For the text-containing cell, return its midpoint in (X, Y) coordinate format. 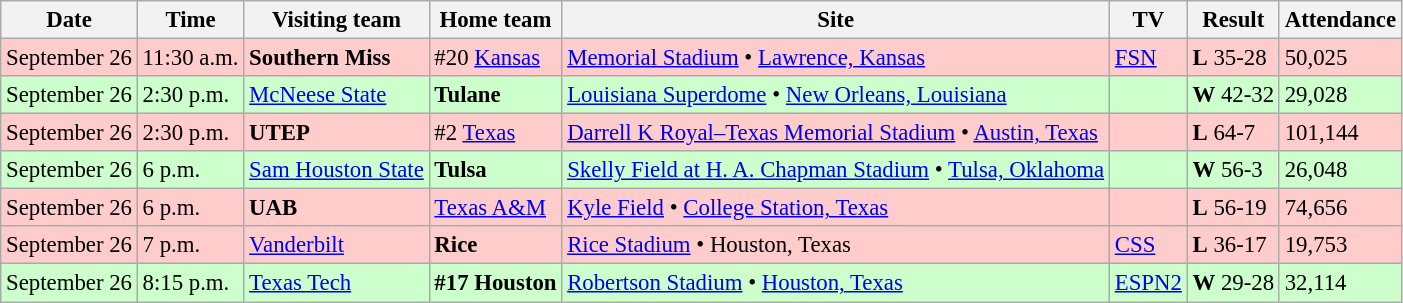
101,144 (1340, 133)
Texas A&M (496, 208)
7 p.m. (190, 245)
McNeese State (336, 95)
W 42-32 (1233, 95)
Memorial Stadium • Lawrence, Kansas (836, 58)
L 64-7 (1233, 133)
UAB (336, 208)
Result (1233, 20)
Time (190, 20)
Home team (496, 20)
Date (69, 20)
50,025 (1340, 58)
#2 Texas (496, 133)
11:30 a.m. (190, 58)
Vanderbilt (336, 245)
L 36-17 (1233, 245)
Robertson Stadium • Houston, Texas (836, 283)
TV (1148, 20)
32,114 (1340, 283)
#20 Kansas (496, 58)
Texas Tech (336, 283)
Louisiana Superdome • New Orleans, Louisiana (836, 95)
8:15 p.m. (190, 283)
26,048 (1340, 170)
UTEP (336, 133)
Sam Houston State (336, 170)
Tulsa (496, 170)
Kyle Field • College Station, Texas (836, 208)
Southern Miss (336, 58)
Rice Stadium • Houston, Texas (836, 245)
Rice (496, 245)
L 35-28 (1233, 58)
Tulane (496, 95)
Visiting team (336, 20)
74,656 (1340, 208)
Site (836, 20)
Skelly Field at H. A. Chapman Stadium • Tulsa, Oklahoma (836, 170)
W 56-3 (1233, 170)
FSN (1148, 58)
W 29-28 (1233, 283)
ESPN2 (1148, 283)
#17 Houston (496, 283)
L 56-19 (1233, 208)
19,753 (1340, 245)
29,028 (1340, 95)
Attendance (1340, 20)
CSS (1148, 245)
Darrell K Royal–Texas Memorial Stadium • Austin, Texas (836, 133)
